Return the (x, y) coordinate for the center point of the cell that contains the specified text.  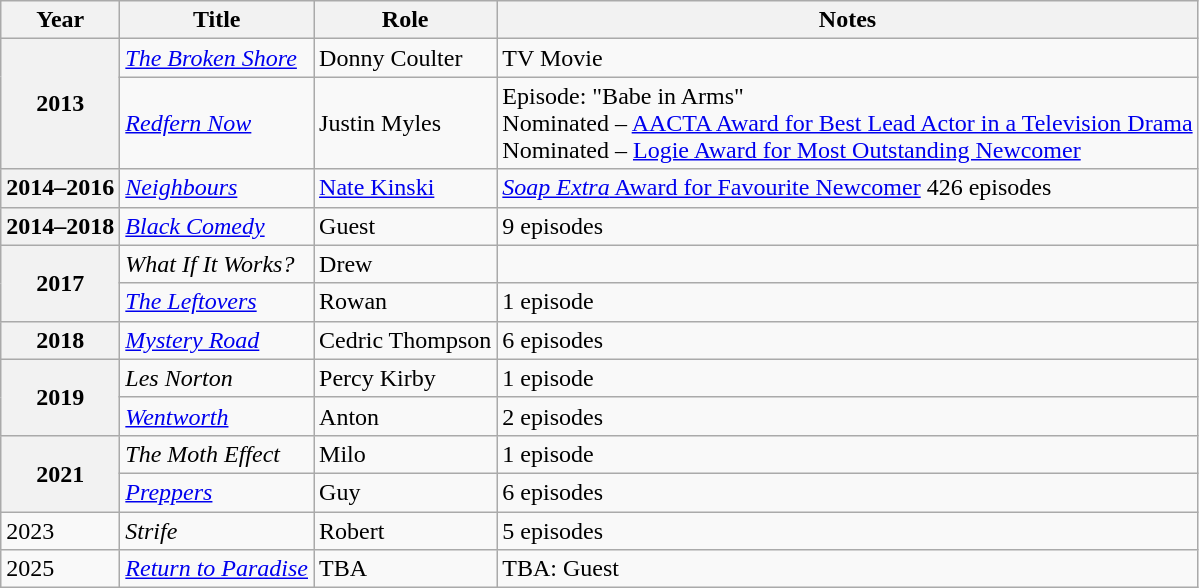
2023 (60, 531)
2 episodes (848, 416)
Neighbours (217, 188)
Rowan (406, 302)
Year (60, 20)
Episode: "Babe in Arms"Nominated – AACTA Award for Best Lead Actor in a Television DramaNominated – Logie Award for Most Outstanding Newcomer (848, 123)
Title (217, 20)
Return to Paradise (217, 569)
5 episodes (848, 531)
TBA (406, 569)
Wentworth (217, 416)
Mystery Road (217, 340)
Soap Extra Award for Favourite Newcomer 426 episodes (848, 188)
What If It Works? (217, 264)
2018 (60, 340)
Milo (406, 454)
Black Comedy (217, 226)
2019 (60, 397)
Guest (406, 226)
Nate Kinski (406, 188)
2025 (60, 569)
2013 (60, 104)
The Moth Effect (217, 454)
Redfern Now (217, 123)
Preppers (217, 492)
Anton (406, 416)
Drew (406, 264)
TBA: Guest (848, 569)
Cedric Thompson (406, 340)
The Broken Shore (217, 58)
Guy (406, 492)
9 episodes (848, 226)
Les Norton (217, 378)
Notes (848, 20)
The Leftovers (217, 302)
Robert (406, 531)
Justin Myles (406, 123)
2021 (60, 473)
Percy Kirby (406, 378)
Role (406, 20)
2014–2016 (60, 188)
TV Movie (848, 58)
Donny Coulter (406, 58)
2017 (60, 283)
2014–2018 (60, 226)
Strife (217, 531)
